Identify which cell holds the provided text, then report its [x, y] central coordinate. 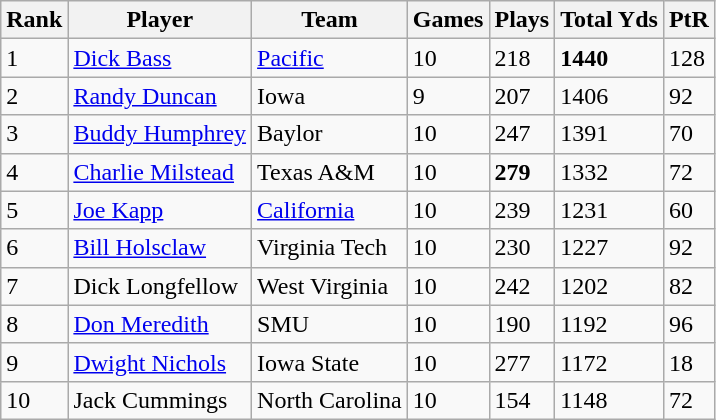
230 [522, 248]
Dwight Nichols [160, 362]
Dick Longfellow [160, 286]
Charlie Milstead [160, 172]
Jack Cummings [160, 400]
70 [688, 134]
207 [522, 96]
Don Meredith [160, 324]
PtR [688, 20]
242 [522, 286]
1172 [610, 362]
Baylor [330, 134]
1391 [610, 134]
Plays [522, 20]
60 [688, 210]
Virginia Tech [330, 248]
8 [34, 324]
1192 [610, 324]
SMU [330, 324]
California [330, 210]
239 [522, 210]
277 [522, 362]
Team [330, 20]
West Virginia [330, 286]
1440 [610, 58]
Games [448, 20]
2 [34, 96]
Buddy Humphrey [160, 134]
3 [34, 134]
6 [34, 248]
1202 [610, 286]
Iowa State [330, 362]
4 [34, 172]
Joe Kapp [160, 210]
Pacific [330, 58]
190 [522, 324]
154 [522, 400]
North Carolina [330, 400]
1148 [610, 400]
7 [34, 286]
Iowa [330, 96]
247 [522, 134]
82 [688, 286]
Rank [34, 20]
Texas A&M [330, 172]
279 [522, 172]
96 [688, 324]
1 [34, 58]
Bill Holsclaw [160, 248]
5 [34, 210]
218 [522, 58]
1332 [610, 172]
Total Yds [610, 20]
Player [160, 20]
18 [688, 362]
1227 [610, 248]
128 [688, 58]
Randy Duncan [160, 96]
Dick Bass [160, 58]
1231 [610, 210]
1406 [610, 96]
